For the text-containing cell, return its midpoint in (X, Y) coordinate format. 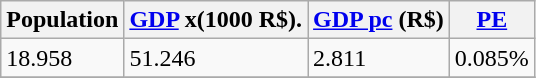
2.811 (379, 58)
0.085% (492, 58)
18.958 (62, 58)
51.246 (216, 58)
PE (492, 20)
GDP x(1000 R$). (216, 20)
GDP pc (R$) (379, 20)
Population (62, 20)
